Return [X, Y] of the center of cell containing provided text 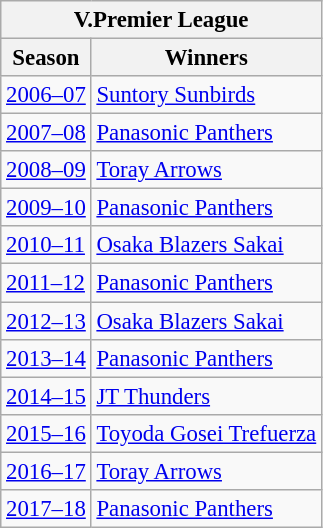
2012–13 [46, 321]
2014–15 [46, 396]
JT Thunders [206, 396]
2016–17 [46, 471]
2008–09 [46, 170]
2015–16 [46, 433]
Suntory Sunbirds [206, 95]
V.Premier League [162, 20]
2013–14 [46, 358]
2009–10 [46, 208]
2010–11 [46, 245]
2017–18 [46, 509]
2011–12 [46, 283]
Season [46, 58]
2007–08 [46, 133]
2006–07 [46, 95]
Toyoda Gosei Trefuerza [206, 433]
Winners [206, 58]
